For the text-containing cell, return its midpoint in [X, Y] coordinate format. 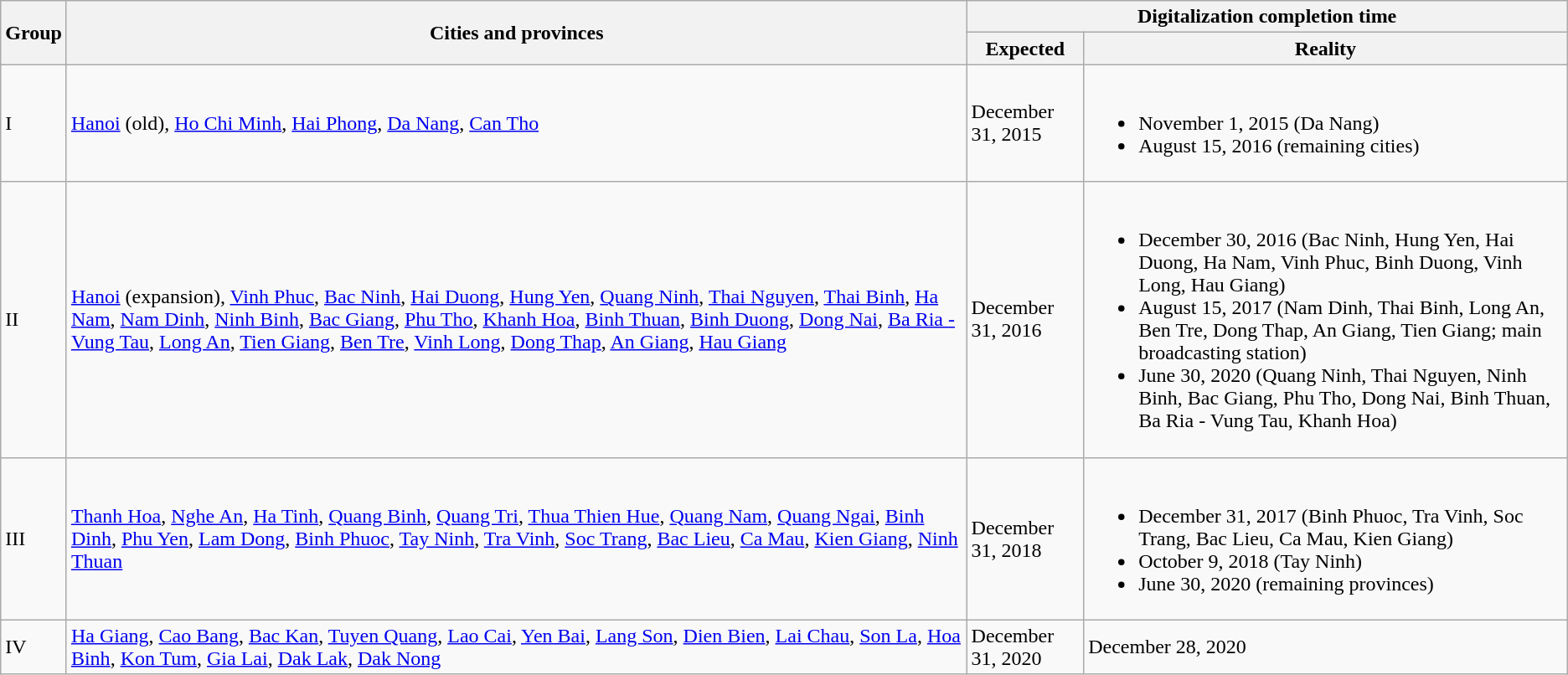
Expected [1025, 49]
December 31, 2018 [1025, 538]
Ha Giang, Cao Bang, Bac Kan, Tuyen Quang, Lao Cai, Yen Bai, Lang Son, Dien Bien, Lai Chau, Son La, Hoa Binh, Kon Tum, Gia Lai, Dak Lak, Dak Nong [516, 647]
Hanoi (old), Ho Chi Minh, Hai Phong, Da Nang, Can Tho [516, 123]
I [34, 123]
December 31, 2016 [1025, 320]
II [34, 320]
Digitalization completion time [1266, 17]
December 31, 2020 [1025, 647]
December 31, 2015 [1025, 123]
Group [34, 33]
Cities and provinces [516, 33]
Reality [1326, 49]
November 1, 2015 (Da Nang)August 15, 2016 (remaining cities) [1326, 123]
III [34, 538]
December 28, 2020 [1326, 647]
IV [34, 647]
December 31, 2017 (Binh Phuoc, Tra Vinh, Soc Trang, Bac Lieu, Ca Mau, Kien Giang)October 9, 2018 (Tay Ninh)June 30, 2020 (remaining provinces) [1326, 538]
